Extract the [x, y] coordinate from the center of the cell holding the provided text.  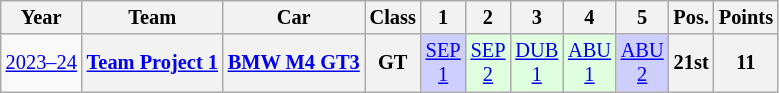
2023–24 [42, 63]
2 [488, 17]
Car [294, 17]
SEP1 [444, 63]
Class [393, 17]
BMW M4 GT3 [294, 63]
21st [692, 63]
4 [590, 17]
11 [746, 63]
ABU1 [590, 63]
Year [42, 17]
Points [746, 17]
5 [642, 17]
GT [393, 63]
SEP2 [488, 63]
ABU2 [642, 63]
Team [152, 17]
1 [444, 17]
3 [536, 17]
Pos. [692, 17]
DUB1 [536, 63]
Team Project 1 [152, 63]
